Extract the (x, y) coordinate from the center of the cell holding the provided text.  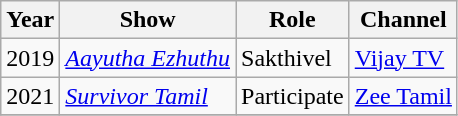
Aayutha Ezhuthu (148, 58)
Zee Tamil (403, 96)
Year (30, 20)
Vijay TV (403, 58)
Show (148, 20)
Sakthivel (293, 58)
2021 (30, 96)
Channel (403, 20)
Survivor Tamil (148, 96)
Participate (293, 96)
2019 (30, 58)
Role (293, 20)
